Determine the (x, y) coordinate at the center of the cell enclosing the given text.  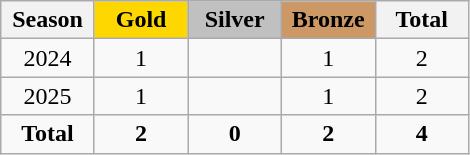
Gold (141, 20)
2024 (48, 58)
4 (422, 134)
Season (48, 20)
Silver (235, 20)
2025 (48, 96)
Bronze (328, 20)
0 (235, 134)
